Locate the cell with the specified text and output its [X, Y] center coordinate. 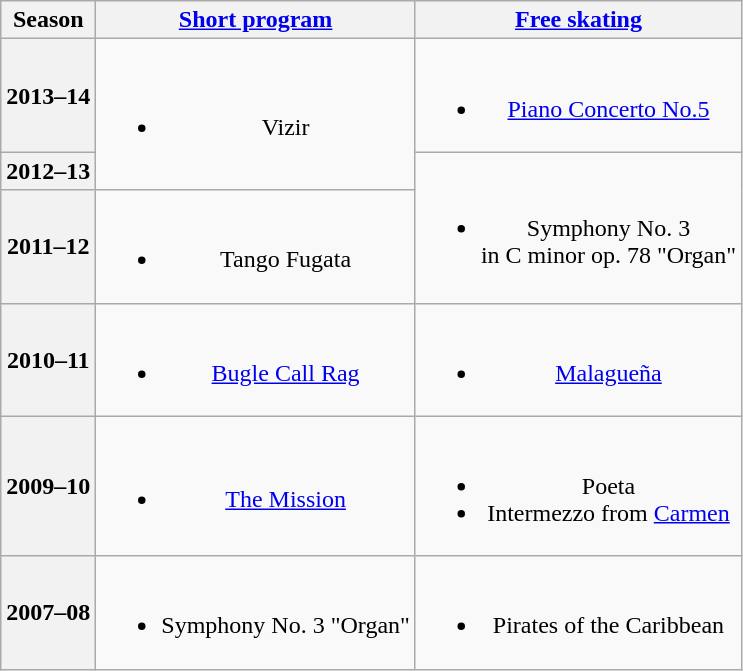
2012–13 [48, 171]
Short program [256, 20]
Pirates of the Caribbean [578, 612]
2013–14 [48, 96]
2009–10 [48, 486]
Piano Concerto No.5 [578, 96]
The Mission [256, 486]
Symphony No. 3 "Organ" [256, 612]
Malagueña [578, 360]
Symphony No. 3 in C minor op. 78 "Organ" [578, 228]
Free skating [578, 20]
Tango Fugata [256, 246]
2007–08 [48, 612]
2010–11 [48, 360]
Season [48, 20]
Poeta Intermezzo from Carmen [578, 486]
2011–12 [48, 246]
Bugle Call Rag [256, 360]
Vizir [256, 114]
